Pinpoint the cell where the given text exists, returning its (X, Y) midpoint coordinate. 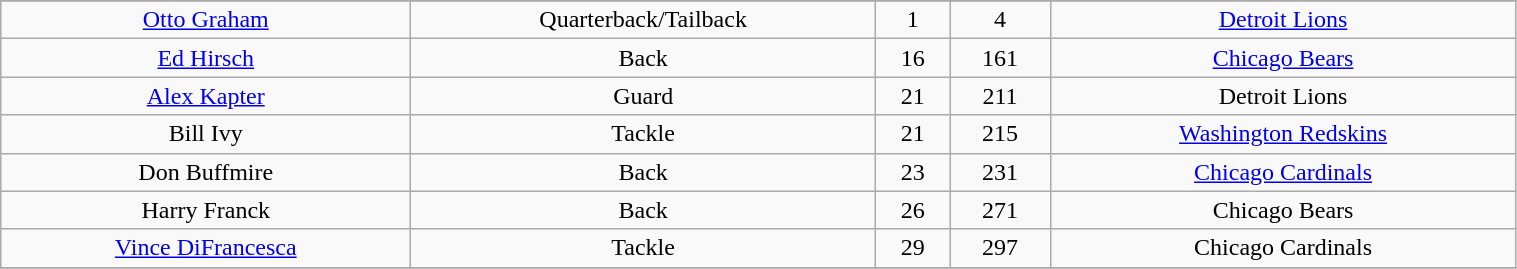
Don Buffmire (206, 172)
Ed Hirsch (206, 58)
271 (1000, 210)
215 (1000, 134)
231 (1000, 172)
161 (1000, 58)
29 (914, 248)
Bill Ivy (206, 134)
23 (914, 172)
Quarterback/Tailback (644, 20)
297 (1000, 248)
Vince DiFrancesca (206, 248)
1 (914, 20)
Otto Graham (206, 20)
Harry Franck (206, 210)
Guard (644, 96)
4 (1000, 20)
16 (914, 58)
26 (914, 210)
211 (1000, 96)
Washington Redskins (1283, 134)
Alex Kapter (206, 96)
